Find where the given text appears and provide that cell's center as [X, Y] coordinate. 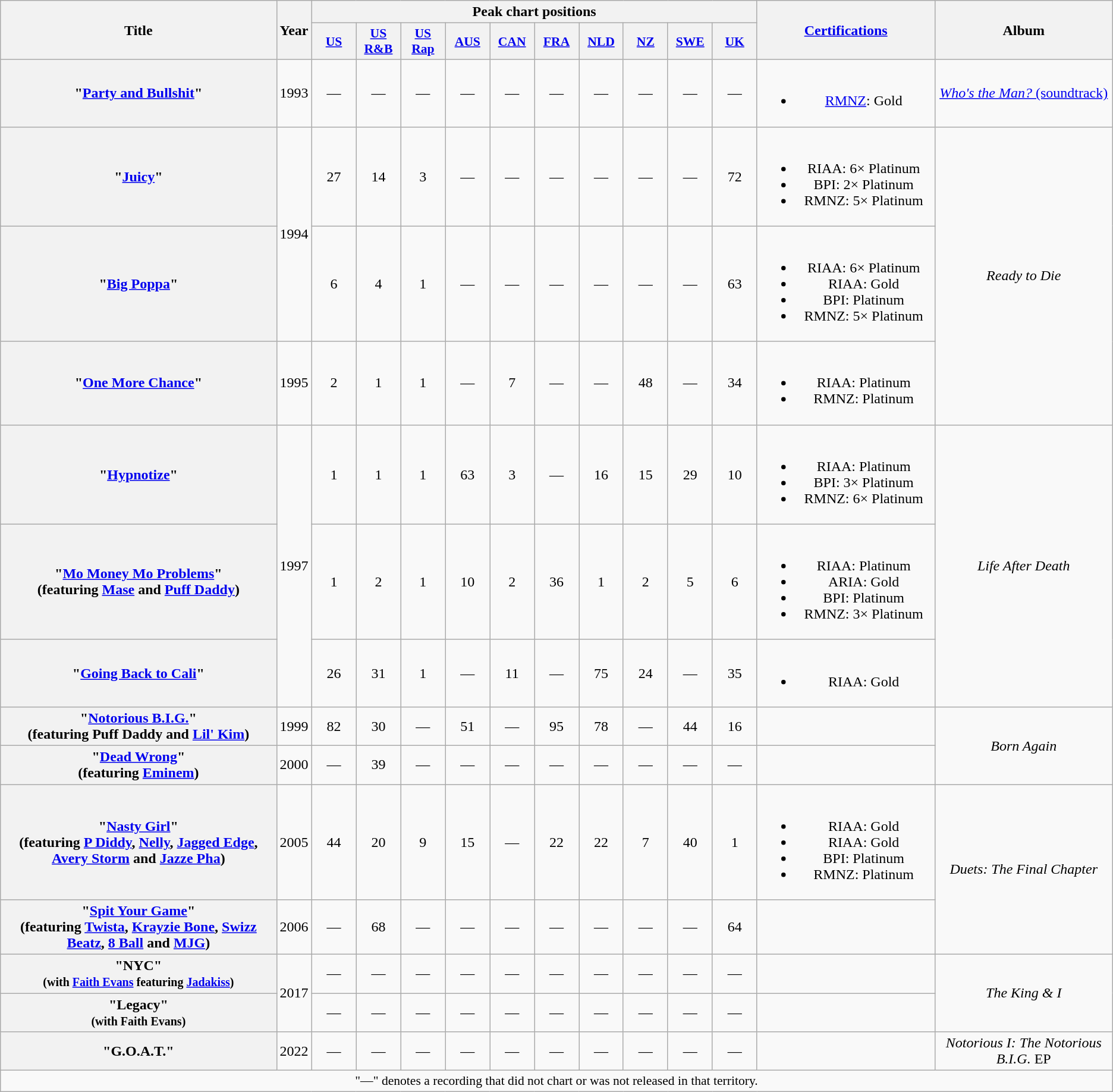
78 [602, 726]
34 [735, 383]
27 [334, 176]
RIAA: 6× PlatinumRIAA: Gold BPI: PlatinumRMNZ: 5× Platinum [845, 284]
Year [294, 30]
36 [556, 582]
2005 [294, 842]
"Notorious B.I.G."(featuring Puff Daddy and Lil' Kim) [139, 726]
Who's the Man? (soundtrack) [1024, 93]
Peak chart positions [534, 12]
US Rap [423, 42]
4 [378, 284]
31 [378, 673]
"One More Chance" [139, 383]
29 [690, 475]
FRA [556, 42]
1997 [294, 566]
48 [646, 383]
NLD [602, 42]
35 [735, 673]
1994 [294, 234]
"Juicy" [139, 176]
39 [378, 765]
64 [735, 927]
30 [378, 726]
"Going Back to Cali" [139, 673]
Certifications [845, 30]
68 [378, 927]
14 [378, 176]
"Party and Bullshit" [139, 93]
RIAA: PlatinumARIA: GoldBPI: PlatinumRMNZ: 3× Platinum [845, 582]
Notorious I: The Notorious B.I.G. EP [1024, 1052]
"Big Poppa" [139, 284]
RIAA: Gold [845, 673]
1993 [294, 93]
Album [1024, 30]
"—" denotes a recording that did not chart or was not released in that territory. [556, 1081]
Life After Death [1024, 566]
"Mo Money Mo Problems"(featuring Mase and Puff Daddy) [139, 582]
5 [690, 582]
26 [334, 673]
1995 [294, 383]
1999 [294, 726]
2000 [294, 765]
82 [334, 726]
"G.O.A.T." [139, 1052]
11 [513, 673]
RIAA: PlatinumRMNZ: Platinum [845, 383]
"Legacy"(with Faith Evans) [139, 1012]
2017 [294, 993]
75 [602, 673]
Born Again [1024, 745]
"Hypnotize" [139, 475]
CAN [513, 42]
2022 [294, 1052]
US [334, 42]
UK [735, 42]
Duets: The Final Chapter [1024, 869]
"Spit Your Game"(featuring Twista, Krayzie Bone, Swizz Beatz, 8 Ball and MJG) [139, 927]
72 [735, 176]
24 [646, 673]
RIAA: PlatinumBPI: 3× PlatinumRMNZ: 6× Platinum [845, 475]
RIAA: 6× PlatinumBPI: 2× PlatinumRMNZ: 5× Platinum [845, 176]
US R&B [378, 42]
AUS [467, 42]
"Dead Wrong" (featuring Eminem) [139, 765]
20 [378, 842]
95 [556, 726]
SWE [690, 42]
"NYC"(with Faith Evans featuring Jadakiss) [139, 974]
"Nasty Girl"(featuring P Diddy, Nelly, Jagged Edge, Avery Storm and Jazze Pha) [139, 842]
40 [690, 842]
Ready to Die [1024, 276]
The King & I [1024, 993]
NZ [646, 42]
RIAA: GoldRIAA: Gold BPI: PlatinumRMNZ: Platinum [845, 842]
2006 [294, 927]
Title [139, 30]
51 [467, 726]
RMNZ: Gold [845, 93]
9 [423, 842]
